Identify which cell holds the provided text, then report its [X, Y] central coordinate. 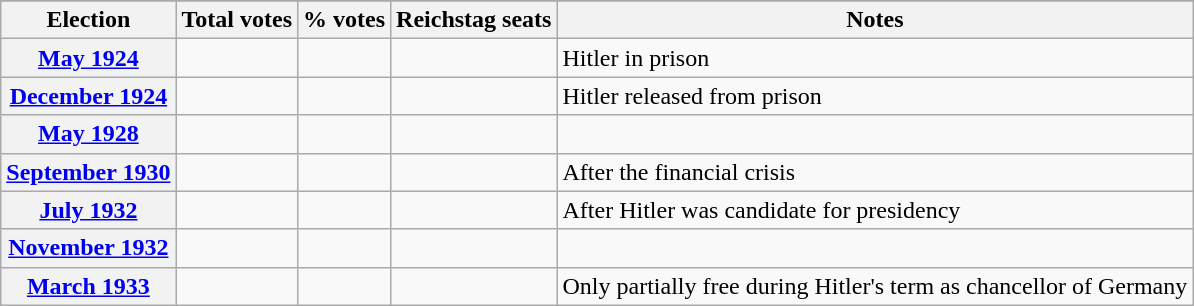
Total votes [237, 20]
Hitler in prison [875, 58]
September 1930 [88, 172]
Notes [875, 20]
Only partially free during Hitler's term as chancellor of Germany [875, 286]
March 1933 [88, 286]
May 1928 [88, 134]
Hitler released from prison [875, 96]
% votes [344, 20]
After Hitler was candidate for presidency [875, 210]
November 1932 [88, 248]
After the financial crisis [875, 172]
December 1924 [88, 96]
May 1924 [88, 58]
July 1932 [88, 210]
Reichstag seats [474, 20]
Election [88, 20]
